Determine the (x, y) coordinate at the center of the cell enclosing the given text.  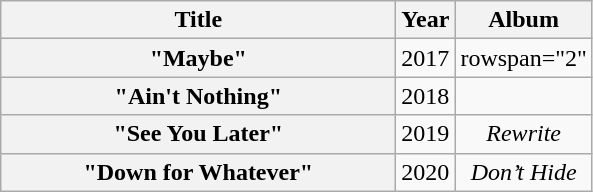
Year (426, 20)
Title (198, 20)
2018 (426, 96)
"Ain't Nothing" (198, 96)
"Down for Whatever" (198, 172)
Don’t Hide (524, 172)
"Maybe" (198, 58)
Album (524, 20)
2017 (426, 58)
"See You Later" (198, 134)
Rewrite (524, 134)
2020 (426, 172)
2019 (426, 134)
rowspan="2" (524, 58)
